Detect which cell encompasses the target text, then output its [X, Y] center coordinate. 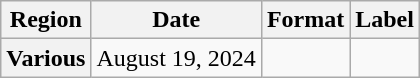
Various [46, 58]
Date [176, 20]
Region [46, 20]
August 19, 2024 [176, 58]
Label [385, 20]
Format [305, 20]
